Identify which cell holds the provided text, then report its (X, Y) central coordinate. 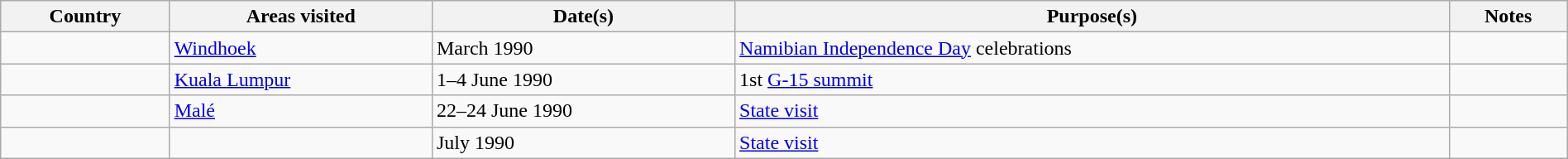
Purpose(s) (1092, 17)
22–24 June 1990 (583, 111)
Country (85, 17)
Kuala Lumpur (301, 79)
Windhoek (301, 48)
Malé (301, 111)
July 1990 (583, 142)
Date(s) (583, 17)
1–4 June 1990 (583, 79)
Namibian Independence Day celebrations (1092, 48)
Notes (1508, 17)
1st G-15 summit (1092, 79)
March 1990 (583, 48)
Areas visited (301, 17)
